Locate the cell with the specified text and output its (X, Y) center coordinate. 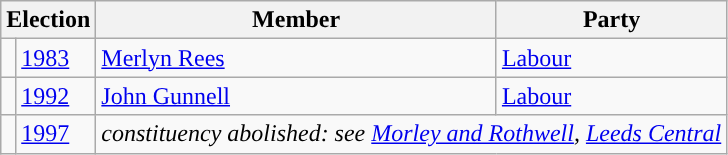
1983 (56, 58)
Member (296, 20)
constituency abolished: see Morley and Rothwell, Leeds Central (412, 134)
John Gunnell (296, 96)
1992 (56, 96)
1997 (56, 134)
Election (48, 20)
Merlyn Rees (296, 58)
Party (611, 20)
